From the cell containing the given text, extract its center point as (x, y) coordinate. 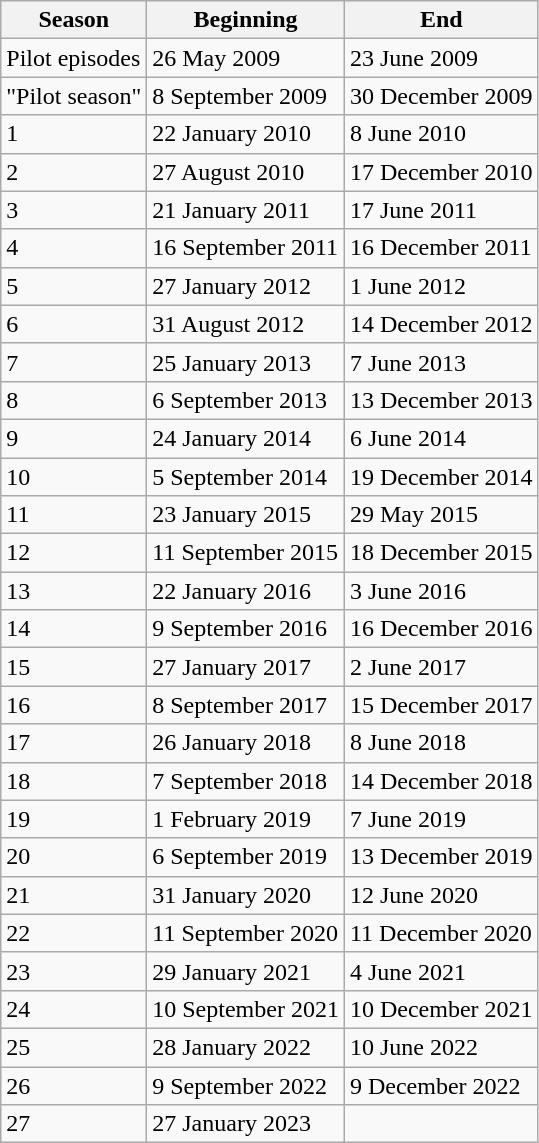
8 June 2018 (441, 743)
9 December 2022 (441, 1085)
20 (74, 857)
27 January 2012 (246, 286)
12 June 2020 (441, 895)
19 (74, 819)
8 September 2017 (246, 705)
16 (74, 705)
18 (74, 781)
18 December 2015 (441, 553)
9 September 2016 (246, 629)
27 January 2017 (246, 667)
14 December 2018 (441, 781)
19 December 2014 (441, 477)
15 December 2017 (441, 705)
27 (74, 1124)
5 (74, 286)
7 (74, 362)
3 June 2016 (441, 591)
16 September 2011 (246, 248)
6 September 2019 (246, 857)
8 June 2010 (441, 134)
13 December 2019 (441, 857)
23 January 2015 (246, 515)
14 (74, 629)
11 September 2015 (246, 553)
13 December 2013 (441, 400)
12 (74, 553)
25 (74, 1047)
17 December 2010 (441, 172)
13 (74, 591)
29 January 2021 (246, 971)
3 (74, 210)
25 January 2013 (246, 362)
10 December 2021 (441, 1009)
1 (74, 134)
6 June 2014 (441, 438)
22 January 2010 (246, 134)
10 (74, 477)
End (441, 20)
22 (74, 933)
17 (74, 743)
21 (74, 895)
Beginning (246, 20)
17 June 2011 (441, 210)
5 September 2014 (246, 477)
1 February 2019 (246, 819)
1 June 2012 (441, 286)
24 (74, 1009)
23 June 2009 (441, 58)
29 May 2015 (441, 515)
"Pilot season" (74, 96)
9 September 2022 (246, 1085)
14 December 2012 (441, 324)
6 (74, 324)
2 June 2017 (441, 667)
27 August 2010 (246, 172)
26 (74, 1085)
22 January 2016 (246, 591)
4 June 2021 (441, 971)
15 (74, 667)
28 January 2022 (246, 1047)
16 December 2011 (441, 248)
26 January 2018 (246, 743)
7 June 2019 (441, 819)
11 September 2020 (246, 933)
24 January 2014 (246, 438)
16 December 2016 (441, 629)
31 August 2012 (246, 324)
Season (74, 20)
11 December 2020 (441, 933)
4 (74, 248)
Pilot episodes (74, 58)
7 June 2013 (441, 362)
7 September 2018 (246, 781)
27 January 2023 (246, 1124)
10 September 2021 (246, 1009)
9 (74, 438)
10 June 2022 (441, 1047)
2 (74, 172)
26 May 2009 (246, 58)
21 January 2011 (246, 210)
31 January 2020 (246, 895)
30 December 2009 (441, 96)
11 (74, 515)
23 (74, 971)
8 September 2009 (246, 96)
8 (74, 400)
6 September 2013 (246, 400)
